Locate the cell with the specified text and output its [X, Y] center coordinate. 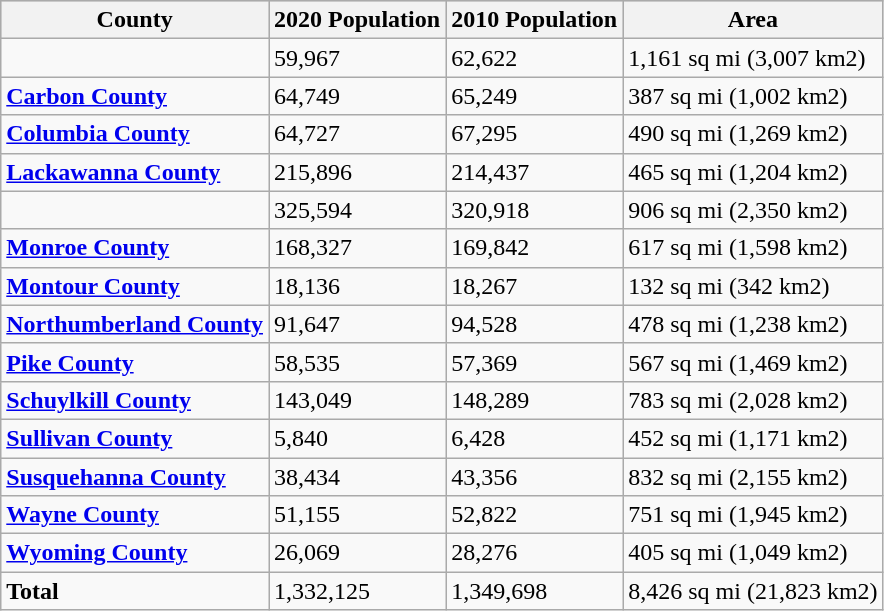
Wayne County [135, 515]
91,647 [358, 324]
64,727 [358, 134]
617 sq mi (1,598 km2) [753, 248]
8,426 sq mi (21,823 km2) [753, 591]
1,349,698 [534, 591]
Susquehanna County [135, 477]
5,840 [358, 438]
783 sq mi (2,028 km2) [753, 400]
26,069 [358, 553]
57,369 [534, 362]
751 sq mi (1,945 km2) [753, 515]
465 sq mi (1,204 km2) [753, 172]
28,276 [534, 553]
38,434 [358, 477]
452 sq mi (1,171 km2) [753, 438]
148,289 [534, 400]
2020 Population [358, 20]
County [135, 20]
43,356 [534, 477]
215,896 [358, 172]
Area [753, 20]
567 sq mi (1,469 km2) [753, 362]
18,136 [358, 286]
58,535 [358, 362]
387 sq mi (1,002 km2) [753, 96]
214,437 [534, 172]
67,295 [534, 134]
325,594 [358, 210]
Total [135, 591]
59,967 [358, 58]
1,161 sq mi (3,007 km2) [753, 58]
52,822 [534, 515]
1,332,125 [358, 591]
94,528 [534, 324]
Northumberland County [135, 324]
Montour County [135, 286]
Lackawanna County [135, 172]
906 sq mi (2,350 km2) [753, 210]
Schuylkill County [135, 400]
Sullivan County [135, 438]
132 sq mi (342 km2) [753, 286]
169,842 [534, 248]
320,918 [534, 210]
62,622 [534, 58]
2010 Population [534, 20]
64,749 [358, 96]
405 sq mi (1,049 km2) [753, 553]
51,155 [358, 515]
18,267 [534, 286]
65,249 [534, 96]
6,428 [534, 438]
490 sq mi (1,269 km2) [753, 134]
Pike County [135, 362]
Carbon County [135, 96]
478 sq mi (1,238 km2) [753, 324]
Columbia County [135, 134]
143,049 [358, 400]
168,327 [358, 248]
Monroe County [135, 248]
Wyoming County [135, 553]
832 sq mi (2,155 km2) [753, 477]
